Pinpoint the cell where the given text exists, returning its [x, y] midpoint coordinate. 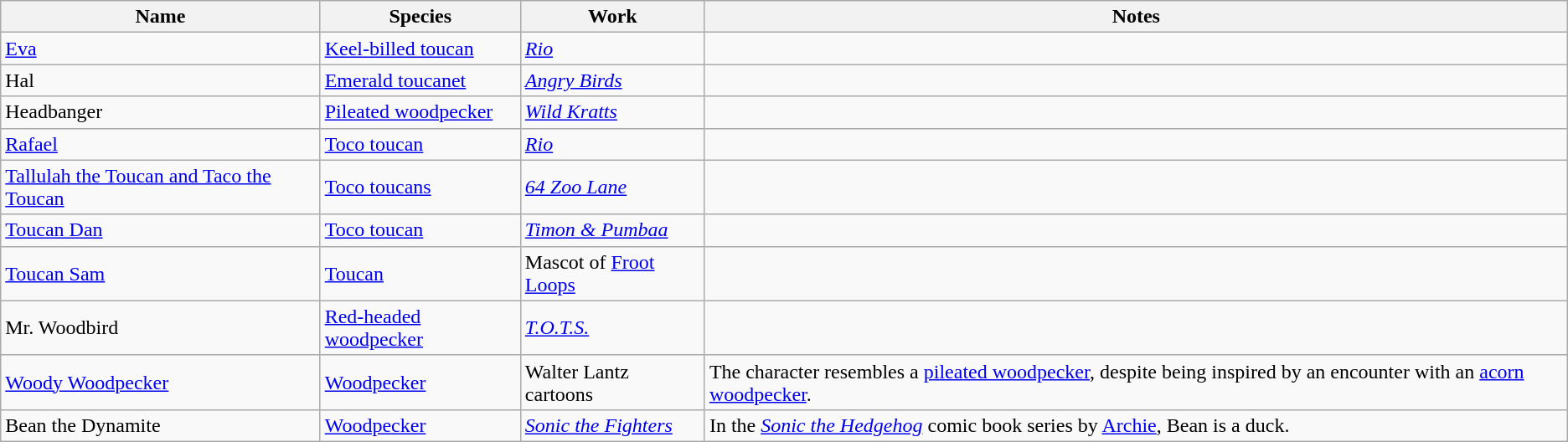
Pileated woodpecker [420, 112]
Species [420, 17]
The character resembles a pileated woodpecker, despite being inspired by an encounter with an acorn woodpecker. [1136, 382]
Walter Lantz cartoons [612, 382]
Rafael [161, 144]
Red-headed woodpecker [420, 328]
Toco toucans [420, 188]
In the Sonic the Hedgehog comic book series by Archie, Bean is a duck. [1136, 425]
Toucan Sam [161, 273]
Mr. Woodbird [161, 328]
Headbanger [161, 112]
Toucan [420, 273]
Timon & Pumbaa [612, 230]
Emerald toucanet [420, 80]
Sonic the Fighters [612, 425]
64 Zoo Lane [612, 188]
Notes [1136, 17]
Toucan Dan [161, 230]
Bean the Dynamite [161, 425]
Tallulah the Toucan and Taco the Toucan [161, 188]
Name [161, 17]
Mascot of Froot Loops [612, 273]
Hal [161, 80]
Work [612, 17]
Eva [161, 49]
Woody Woodpecker [161, 382]
Wild Kratts [612, 112]
Keel-billed toucan [420, 49]
T.O.T.S. [612, 328]
Angry Birds [612, 80]
